Pinpoint the cell where the given text exists, returning its [x, y] midpoint coordinate. 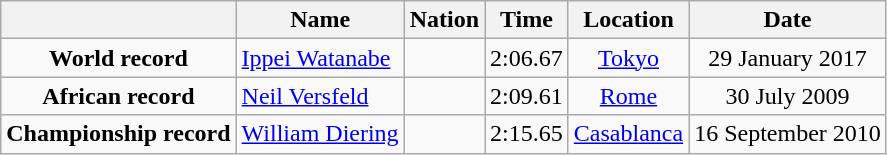
Nation [444, 20]
29 January 2017 [788, 58]
Name [320, 20]
30 July 2009 [788, 96]
William Diering [320, 134]
World record [118, 58]
Ippei Watanabe [320, 58]
African record [118, 96]
Time [527, 20]
Rome [628, 96]
Casablanca [628, 134]
Location [628, 20]
Neil Versfeld [320, 96]
2:06.67 [527, 58]
2:09.61 [527, 96]
Tokyo [628, 58]
2:15.65 [527, 134]
Championship record [118, 134]
16 September 2010 [788, 134]
Date [788, 20]
